Scan for the cell matching the given text and deliver its (x, y) coordinate at center. 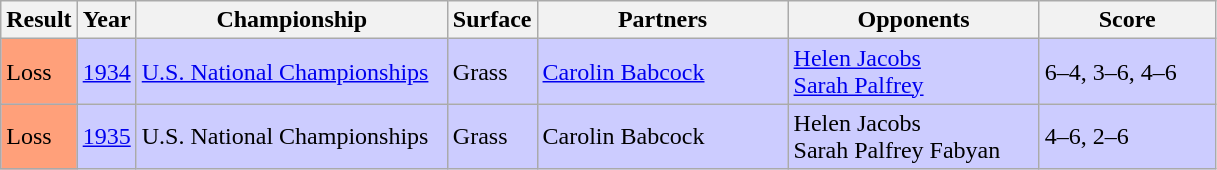
Partners (662, 20)
Score (1127, 20)
1934 (106, 72)
Opponents (914, 20)
Surface (492, 20)
1935 (106, 136)
6–4, 3–6, 4–6 (1127, 72)
Year (106, 20)
Result (39, 20)
Helen Jacobs Sarah Palfrey (914, 72)
4–6, 2–6 (1127, 136)
Championship (292, 20)
Helen Jacobs Sarah Palfrey Fabyan (914, 136)
